Provide the [x, y] coordinate of the cell's center where the given text is located.  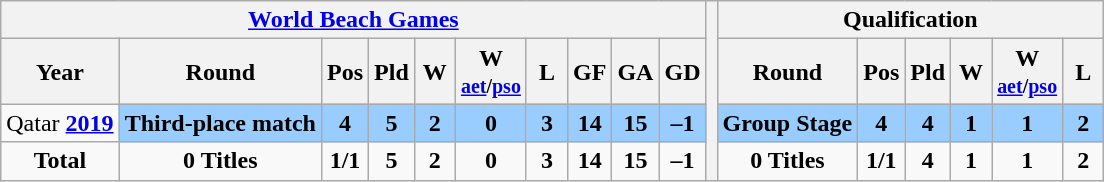
World Beach Games [354, 20]
Year [60, 72]
Qualification [910, 20]
GD [682, 72]
Third-place match [220, 123]
GF [589, 72]
Group Stage [788, 123]
Total [60, 161]
GA [636, 72]
Qatar 2019 [60, 123]
